Scan for the cell matching the given text and deliver its (x, y) coordinate at center. 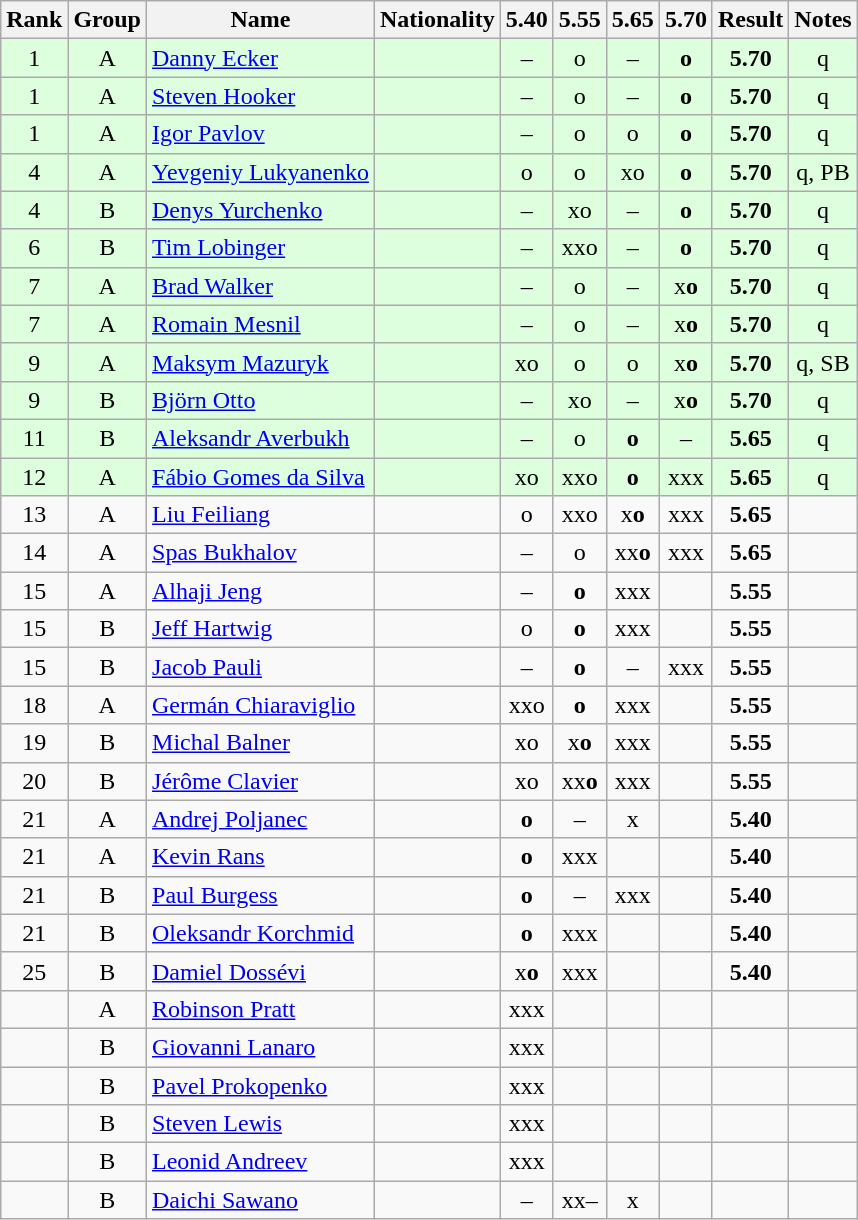
Notes (823, 20)
q, PB (823, 172)
Nationality (437, 20)
Oleksandr Korchmid (261, 933)
Brad Walker (261, 286)
Giovanni Lanaro (261, 1047)
Kevin Rans (261, 857)
14 (34, 553)
Germán Chiaraviglio (261, 705)
Andrej Poljanec (261, 819)
Tim Lobinger (261, 248)
Jacob Pauli (261, 667)
Rank (34, 20)
Damiel Dossévi (261, 971)
Jérôme Clavier (261, 781)
12 (34, 477)
Name (261, 20)
13 (34, 515)
20 (34, 781)
Robinson Pratt (261, 1009)
Group (108, 20)
11 (34, 438)
6 (34, 248)
q, SB (823, 362)
Daichi Sawano (261, 1200)
Leonid Andreev (261, 1162)
19 (34, 743)
Denys Yurchenko (261, 210)
Fábio Gomes da Silva (261, 477)
Paul Burgess (261, 895)
Steven Hooker (261, 96)
Pavel Prokopenko (261, 1085)
Aleksandr Averbukh (261, 438)
Liu Feiliang (261, 515)
Spas Bukhalov (261, 553)
Result (750, 20)
Igor Pavlov (261, 134)
25 (34, 971)
Björn Otto (261, 400)
Alhaji Jeng (261, 591)
18 (34, 705)
Danny Ecker (261, 58)
Jeff Hartwig (261, 629)
Maksym Mazuryk (261, 362)
Michal Balner (261, 743)
Steven Lewis (261, 1124)
Yevgeniy Lukyanenko (261, 172)
Romain Mesnil (261, 324)
xx– (580, 1200)
